Detect which cell encompasses the target text, then output its [x, y] center coordinate. 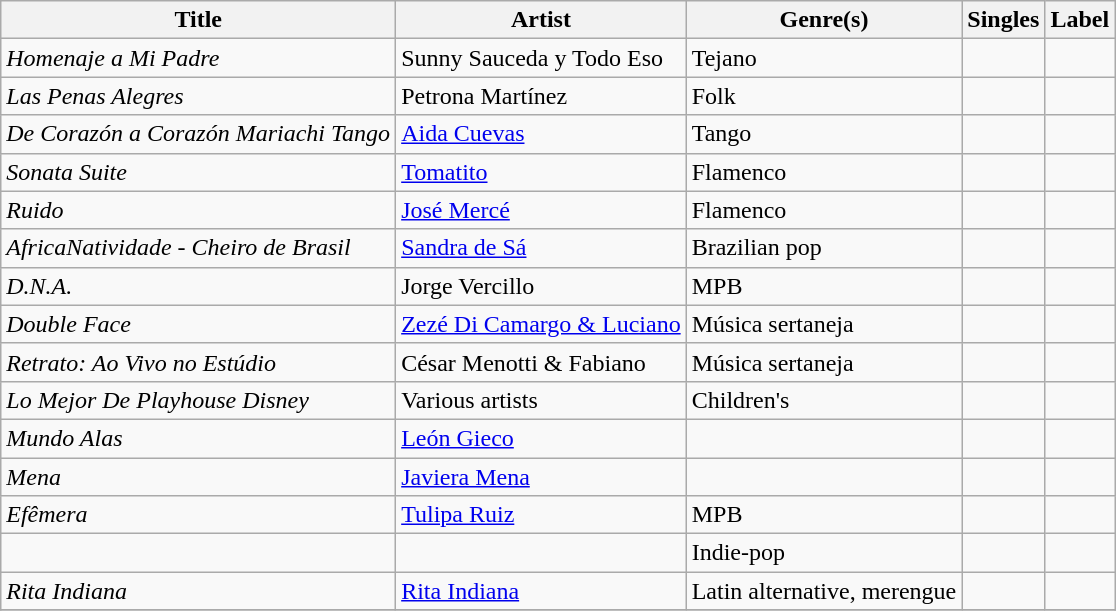
Mundo Alas [198, 438]
Sandra de Sá [542, 248]
Singles [1004, 20]
Genre(s) [824, 20]
Efêmera [198, 515]
Tejano [824, 58]
AfricaNatividade - Cheiro de Brasil [198, 248]
Jorge Vercillo [542, 286]
Label [1080, 20]
León Gieco [542, 438]
Title [198, 20]
César Menotti & Fabiano [542, 362]
Lo Mejor De Playhouse Disney [198, 400]
Homenaje a Mi Padre [198, 58]
Sonata Suite [198, 172]
Tulipa Ruiz [542, 515]
Double Face [198, 324]
D.N.A. [198, 286]
Indie-pop [824, 553]
Petrona Martínez [542, 96]
Zezé Di Camargo & Luciano [542, 324]
Javiera Mena [542, 477]
Brazilian pop [824, 248]
Various artists [542, 400]
Ruido [198, 210]
Artist [542, 20]
Mena [198, 477]
De Corazón a Corazón Mariachi Tango [198, 134]
Folk [824, 96]
Tomatito [542, 172]
José Mercé [542, 210]
Sunny Sauceda y Todo Eso [542, 58]
Latin alternative, merengue [824, 591]
Las Penas Alegres [198, 96]
Children's [824, 400]
Retrato: Ao Vivo no Estúdio [198, 362]
Tango [824, 134]
Aida Cuevas [542, 134]
